Locate the cell with the specified text and output its (x, y) center coordinate. 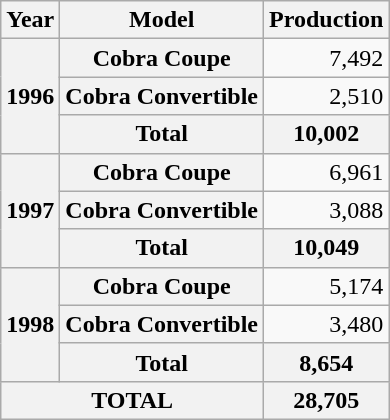
1998 (30, 324)
TOTAL (132, 400)
10,002 (326, 134)
2,510 (326, 96)
5,174 (326, 286)
8,654 (326, 362)
Production (326, 20)
10,049 (326, 248)
6,961 (326, 172)
3,088 (326, 210)
7,492 (326, 58)
3,480 (326, 324)
Year (30, 20)
1996 (30, 96)
28,705 (326, 400)
Model (162, 20)
1997 (30, 210)
